For the text-containing cell, return its midpoint in [X, Y] coordinate format. 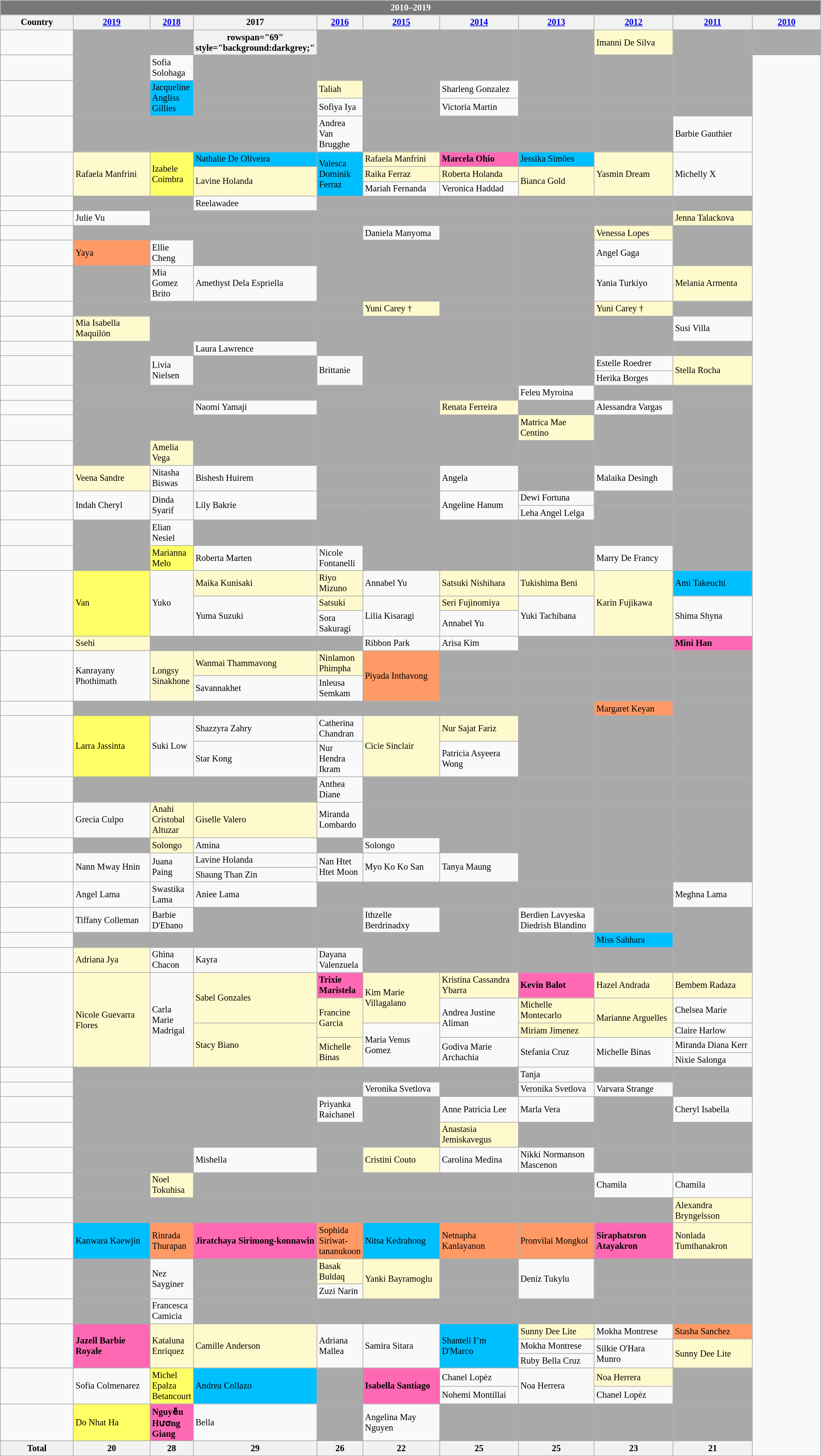
Deniz Tukylu [557, 1279]
Shazzyra Zahry [255, 728]
Marry De Francy [634, 558]
Susi Villa [713, 328]
Lily Bakrie [255, 505]
Nguyễn Hương Giang [172, 1422]
Priyanka Raichanel [340, 1109]
2017 [255, 22]
Dewi Fortuna [557, 498]
Yania Turkiyo [634, 283]
Maika Kunisaki [255, 583]
26 [340, 1448]
Jazell Barbie Royale [112, 1346]
Michelle Montecarlo [557, 1010]
Sabel Gonzales [255, 998]
Total [37, 1448]
Basak Buldaq [340, 1271]
Karin Fujikawa [634, 603]
Nitsa Kedrahong [402, 1241]
Kristina Cassandra Ybarra [479, 985]
Adriana Jya [112, 960]
Swastika Lama [172, 895]
Livia Nielsen [172, 370]
Ruby Bella Cruz [557, 1361]
Juana Paing [172, 867]
Margaret Keyan [634, 709]
Alexandra Bryngelsson [713, 1210]
Elian Nesiel [172, 532]
Nixie Salonga [713, 1060]
Anahi Cristobal Altuzar [172, 820]
Ssehi [112, 643]
Ninlamon Phimpha [340, 663]
Nur Hendra Ikram [340, 759]
Cristini Couto [402, 1160]
Amethyst Dela Espriella [255, 283]
Berdien Lavyeska Diedrish Blandino [557, 920]
Jenna Talackova [713, 218]
Michel Epalza Betancourt [172, 1386]
Miranda Diana Kerr [713, 1045]
Star Kong [255, 759]
Indah Cheryl [112, 505]
Mini Han [713, 643]
Jiratchaya Sirimong-konnawin [255, 1241]
Isabella Santiago [402, 1386]
Veena Sandre [112, 478]
Angeline Hanum [479, 505]
Maria Venus Gomez [402, 1045]
Roberta Marten [255, 558]
Yuko [172, 603]
Adriana Mallea [340, 1346]
Jacqueline Angliss Gillies [172, 98]
Piyada Inthavong [402, 675]
Izabele Coimbra [172, 173]
Stefania Cruz [557, 1053]
Yanki Bayramoglu [402, 1279]
Bianca Gold [557, 181]
Yasmin Dream [634, 173]
Nonlada Tumthanakron [713, 1241]
Rinrada Thurapan [172, 1241]
Feleu Myroina [557, 393]
20 [112, 1448]
Miss Sahhara [634, 940]
Daniela Manyoma [402, 233]
Andrea Justine Aliman [479, 1018]
Ithzelle Berdrinadxy [402, 920]
Marla Vera [557, 1109]
22 [402, 1448]
Aniee Lama [255, 895]
Imanni De Silva [634, 42]
Stasha Sanchez [713, 1331]
Hazel Andrada [634, 985]
Satsuki [340, 603]
Wanmai Thammavong [255, 663]
Kevin Balot [557, 985]
Kayra [255, 960]
Arisa Kim [479, 643]
Tanja [557, 1075]
Camille Anderson [255, 1346]
Barbie Gauthier [713, 134]
2018 [172, 22]
Sofia Colmenarez [112, 1386]
Miriam Jimenez [557, 1030]
Renata Ferreira [479, 407]
Kim Marie Villagalano [402, 998]
Valesca Dominik Ferraz [340, 173]
Matrica Mae Centino [557, 427]
Stacy Biano [255, 1045]
Ribbon Park [402, 643]
Claire Harlow [713, 1030]
Silkie O'Hara Munro [634, 1353]
rowspan="69" style="background:darkgrey;" [255, 42]
Yaya [112, 253]
Anne Patricia Lee [479, 1109]
Mia Isabella Maquilón [112, 328]
Reelawadee [255, 203]
Carolina Medina [479, 1160]
Mishella [255, 1160]
Bishesh Huirem [255, 478]
Raika Ferraz [402, 174]
Shima Shyna [713, 616]
Anthea Diane [340, 790]
Zuzi Narin [340, 1291]
Angelina May Nguyen [402, 1422]
Roberta Holanda [479, 174]
Andrea Collazo [255, 1386]
Amina [255, 845]
Bella [255, 1422]
Stella Rocha [713, 370]
Siraphatsron Atayakron [634, 1241]
Catherina Chandran [340, 728]
Tukishima Beni [557, 583]
2016 [340, 22]
Angel Gaga [634, 253]
Mia Gomez Brito [172, 283]
Francesca Camicia [172, 1311]
Nez Sayginer [172, 1279]
Do Nhat Ha [112, 1422]
Nicole Guevarra Flores [112, 1020]
Meghna Lama [713, 895]
Varvara Strange [634, 1089]
Lilia Kisaragi [402, 616]
Dinda Syarif [172, 505]
Nan Htet Htet Moon [340, 867]
Tiffany Colleman [112, 920]
Noel Tokuhisa [172, 1185]
Godiva Marie Archachia [479, 1053]
Angel Lama [112, 895]
Van [112, 603]
Kanwara Kaewjin [112, 1241]
2011 [713, 22]
Marianna Melo [172, 558]
Leha Angel Lelga [557, 513]
Michelly X [713, 173]
Kataluna Enriquez [172, 1346]
Suki Low [172, 746]
Venessa Lopes [634, 233]
Andrea Van Brugghe [340, 134]
Pronvilai Mongkol [557, 1241]
Mariah Fernanda [402, 189]
Yuma Suzuki [255, 616]
Shaung Than Zin [255, 874]
Country [37, 22]
Nicole Fontanelli [340, 558]
Samira Sitara [402, 1346]
Melania Armenta [713, 283]
2010–2019 [411, 7]
Herika Borges [634, 378]
Marcela Ohio [479, 159]
Seri Fujinomiya [479, 603]
Sharleng Gonzalez [479, 89]
Savannakhet [255, 688]
23 [634, 1448]
Brittanie [340, 370]
28 [172, 1448]
Francine Garcia [340, 1018]
Ghina Chacon [172, 960]
2012 [634, 22]
Nohemi Montillai [479, 1395]
Carla Marie Madrigal [172, 1020]
Tanya Maung [479, 867]
Nann Mway Hnin [112, 867]
Myo Ko Ko San [402, 867]
Naomi Yamaji [255, 407]
Ami Takeuchi [713, 583]
Sophida Siriwat-tananukoon [340, 1241]
Trixie Maristela [340, 985]
Amelia Vega [172, 453]
Bembem Radaza [713, 985]
Patricia Asyeera Wong [479, 759]
Larra Jassinta [112, 746]
Ellie Cheng [172, 253]
Giselle Valero [255, 820]
Jessika Simões [557, 159]
Anastasia Jemiskavegus [479, 1135]
Chelsea Marie [713, 1010]
Longsy Sinakhone [172, 675]
Angela [479, 478]
Estelle Roedrer [634, 363]
Sofia Solohaga [172, 67]
Riyo Mizuno [340, 583]
Nur Sajat Fariz [479, 728]
2014 [479, 22]
2015 [402, 22]
21 [713, 1448]
Nathalie De Oliveira [255, 159]
Malaika Desingh [634, 478]
Inleusa Semkam [340, 688]
Alessandra Vargas [634, 407]
Shantell I’m D'Marco [479, 1346]
Julie Vu [112, 218]
Cicie Sinclair [402, 746]
Victoria Martin [479, 107]
Miranda Lombardo [340, 820]
Sora Sakuragi [340, 623]
Laura Lawrence [255, 349]
2019 [112, 22]
2013 [557, 22]
Nikki Normanson Mascenon [557, 1160]
Nitasha Biswas [172, 478]
Marianne Arguelles [634, 1018]
Cheryl Isabella [713, 1109]
2010 [786, 22]
Netnapha Kanlayanon [479, 1241]
Barbie D'Ebano [172, 920]
Grecia Culpo [112, 820]
Kanrayany Phothimath [112, 675]
Veronica Haddad [479, 189]
Satsuki Nishihara [479, 583]
29 [255, 1448]
Dayana Valenzuela [340, 960]
Yuki Tachibana [557, 616]
Taliah [340, 89]
Sofiya Iya [340, 107]
